Pinpoint the cell where the given text exists, returning its (x, y) midpoint coordinate. 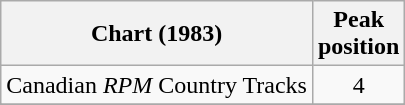
Peakposition (358, 34)
Canadian RPM Country Tracks (157, 85)
Chart (1983) (157, 34)
4 (358, 85)
